Return (x, y) of the center of cell containing provided text 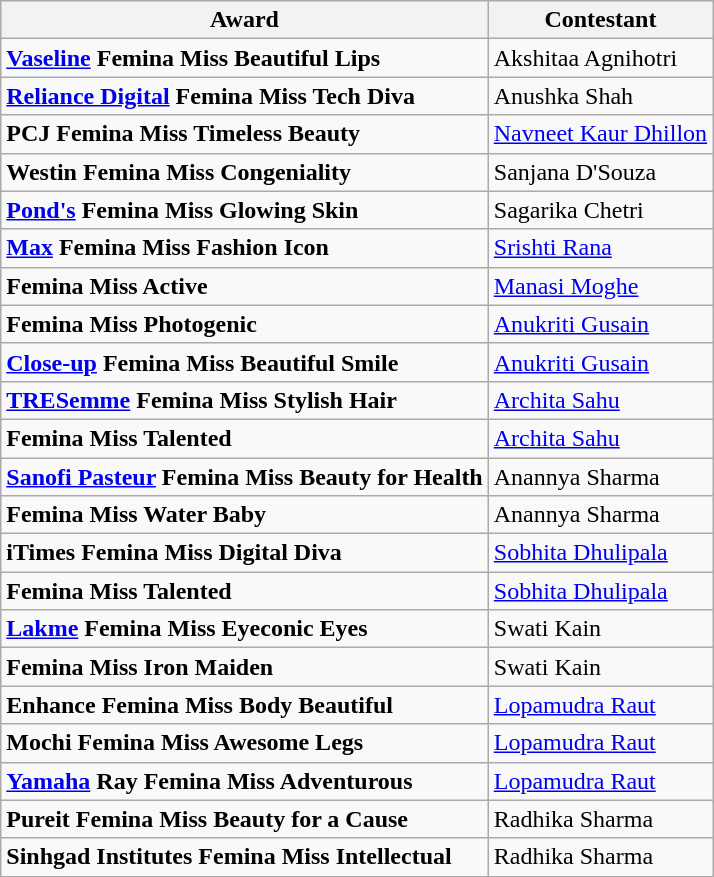
Sinhgad Institutes Femina Miss Intellectual (245, 857)
Srishti Rana (600, 248)
Pond's Femina Miss Glowing Skin (245, 210)
Enhance Femina Miss Body Beautiful (245, 705)
Sanjana D'Souza (600, 172)
Navneet Kaur Dhillon (600, 134)
Sagarika Chetri (600, 210)
Manasi Moghe (600, 286)
Femina Miss Iron Maiden (245, 667)
Close-up Femina Miss Beautiful Smile (245, 362)
iTimes Femina Miss Digital Diva (245, 553)
Femina Miss Photogenic (245, 324)
PCJ Femina Miss Timeless Beauty (245, 134)
Anushka Shah (600, 96)
Max Femina Miss Fashion Icon (245, 248)
Vaseline Femina Miss Beautiful Lips (245, 58)
Lakme Femina Miss Eyeconic Eyes (245, 629)
Sanofi Pasteur Femina Miss Beauty for Health (245, 477)
TRESemme Femina Miss Stylish Hair (245, 400)
Akshitaa Agnihotri (600, 58)
Westin Femina Miss Congeniality (245, 172)
Femina Miss Active (245, 286)
Contestant (600, 20)
Femina Miss Water Baby (245, 515)
Pureit Femina Miss Beauty for a Cause (245, 819)
Reliance Digital Femina Miss Tech Diva (245, 96)
Award (245, 20)
Mochi Femina Miss Awesome Legs (245, 743)
Yamaha Ray Femina Miss Adventurous (245, 781)
